Extract the [x, y] coordinate from the center of the cell holding the provided text.  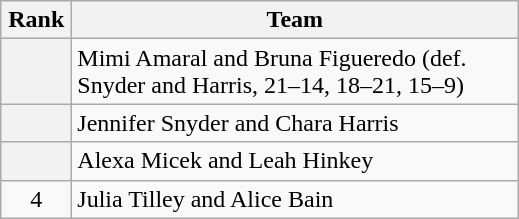
4 [36, 199]
Alexa Micek and Leah Hinkey [295, 161]
Rank [36, 20]
Mimi Amaral and Bruna Figueredo (def. Snyder and Harris, 21–14, 18–21, 15–9) [295, 72]
Julia Tilley and Alice Bain [295, 199]
Jennifer Snyder and Chara Harris [295, 123]
Team [295, 20]
